Provide the [X, Y] coordinate of the cell's center where the given text is located.  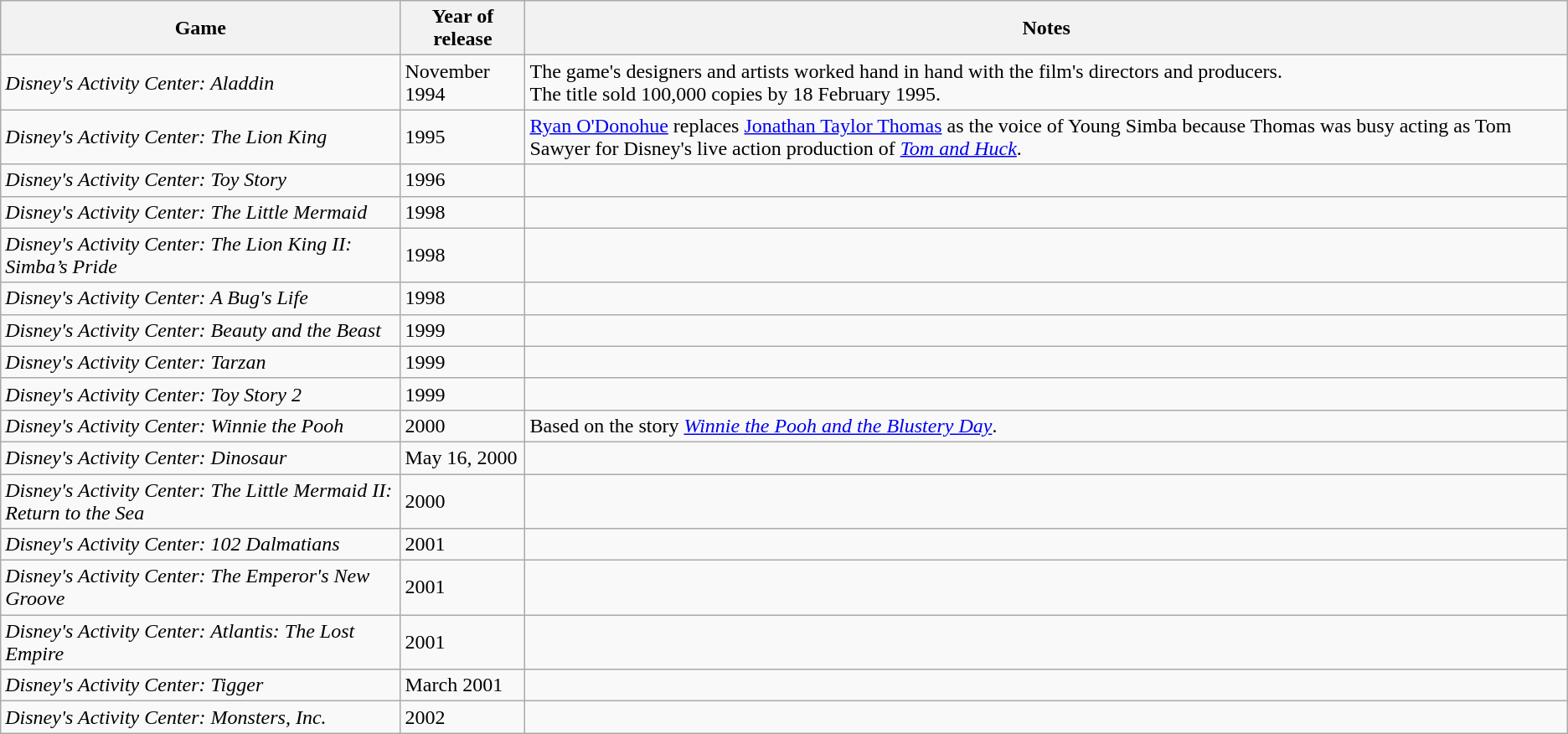
The game's designers and artists worked hand in hand with the film's directors and producers.The title sold 100,000 copies by 18 February 1995. [1046, 82]
Disney's Activity Center: The Lion King [201, 137]
Disney's Activity Center: Tarzan [201, 362]
March 2001 [462, 685]
Disney's Activity Center: 102 Dalmatians [201, 545]
Disney's Activity Center: The Little Mermaid [201, 212]
Based on the story Winnie the Pooh and the Blustery Day. [1046, 426]
Disney's Activity Center: Beauty and the Beast [201, 330]
Year of release [462, 28]
Disney's Activity Center: The Little Mermaid II: Return to the Sea [201, 501]
2002 [462, 717]
Disney's Activity Center: Monsters, Inc. [201, 717]
Disney's Activity Center: Tigger [201, 685]
May 16, 2000 [462, 457]
Notes [1046, 28]
Game [201, 28]
Disney's Activity Center: Atlantis: The Lost Empire [201, 642]
Disney's Activity Center: Dinosaur [201, 457]
Disney's Activity Center: The Emperor's New Groove [201, 588]
1996 [462, 180]
Disney's Activity Center: Winnie the Pooh [201, 426]
Disney's Activity Center: Aladdin [201, 82]
Disney's Activity Center: Toy Story 2 [201, 394]
Disney's Activity Center: The Lion King II: Simba’s Pride [201, 255]
November 1994 [462, 82]
Disney's Activity Center: Toy Story [201, 180]
1995 [462, 137]
Disney's Activity Center: A Bug's Life [201, 298]
